Find where the given text appears and provide that cell's center as (x, y) coordinate. 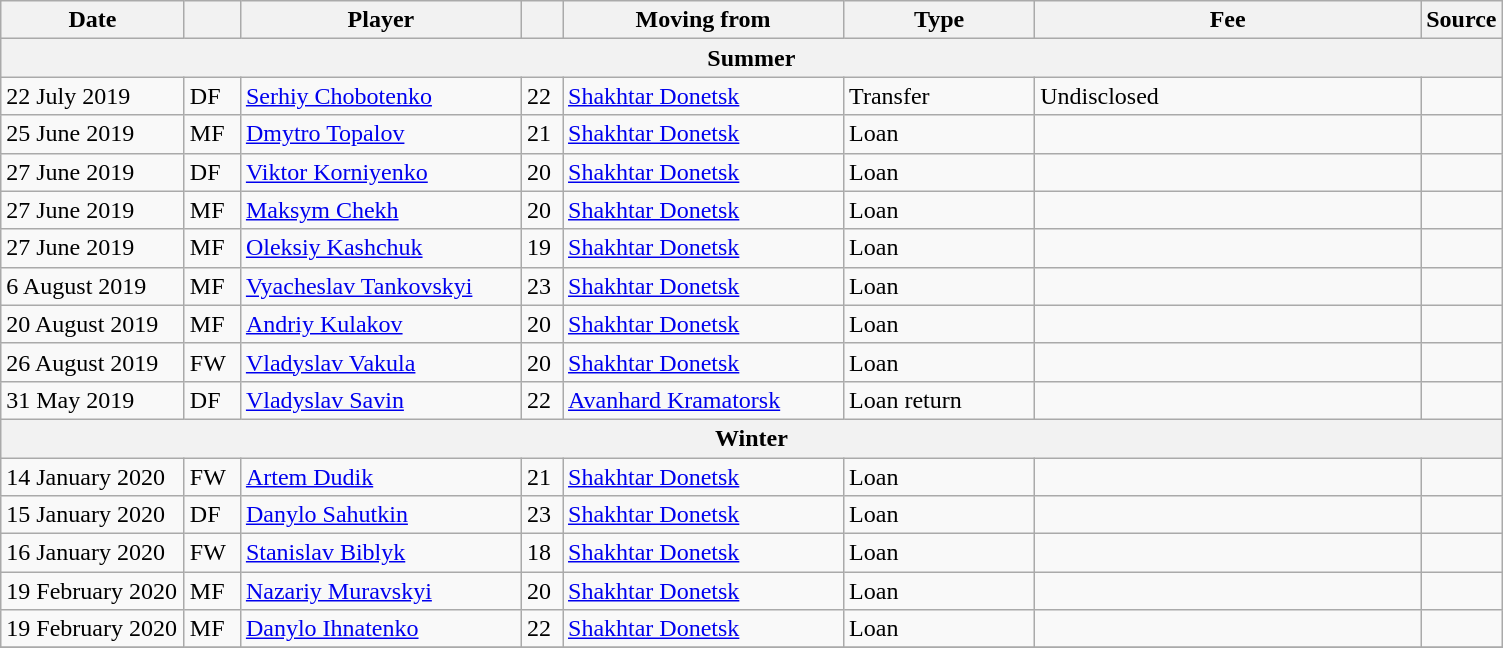
25 June 2019 (93, 134)
19 (542, 248)
18 (542, 553)
20 August 2019 (93, 324)
Vladyslav Savin (380, 400)
22 July 2019 (93, 96)
Vladyslav Vakula (380, 362)
14 January 2020 (93, 477)
Stanislav Biblyk (380, 553)
31 May 2019 (93, 400)
Fee (1228, 20)
Source (1462, 20)
15 January 2020 (93, 515)
Oleksiy Kashchuk (380, 248)
Transfer (940, 96)
Danylo Ihnatenko (380, 629)
Player (380, 20)
Andriy Kulakov (380, 324)
Type (940, 20)
Vyacheslav Tankovskyi (380, 286)
16 January 2020 (93, 553)
Artem Dudik (380, 477)
Dmytro Topalov (380, 134)
Moving from (702, 20)
Date (93, 20)
26 August 2019 (93, 362)
Winter (752, 438)
Avanhard Kramatorsk (702, 400)
6 August 2019 (93, 286)
Viktor Korniyenko (380, 172)
Summer (752, 58)
Danylo Sahutkin (380, 515)
Nazariy Muravskyi (380, 591)
Loan return (940, 400)
Undisclosed (1228, 96)
Serhiy Chobotenko (380, 96)
Maksym Chekh (380, 210)
